Locate the cell with the specified text and output its (x, y) center coordinate. 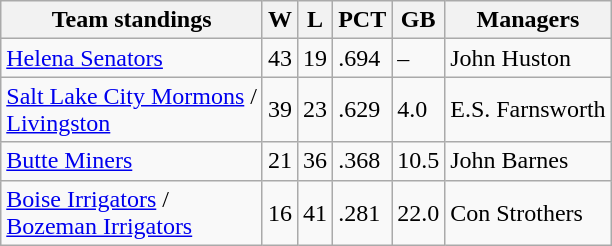
– (418, 58)
John Huston (528, 58)
Team standings (132, 20)
19 (316, 58)
Managers (528, 20)
Boise Irrigators / Bozeman Irrigators (132, 212)
43 (280, 58)
PCT (362, 20)
10.5 (418, 161)
22.0 (418, 212)
W (280, 20)
Butte Miners (132, 161)
16 (280, 212)
4.0 (418, 110)
John Barnes (528, 161)
.281 (362, 212)
Con Strothers (528, 212)
.629 (362, 110)
.694 (362, 58)
23 (316, 110)
L (316, 20)
.368 (362, 161)
Helena Senators (132, 58)
GB (418, 20)
Salt Lake City Mormons / Livingston (132, 110)
36 (316, 161)
39 (280, 110)
E.S. Farnsworth (528, 110)
41 (316, 212)
21 (280, 161)
